Pinpoint the cell where the given text exists, returning its [X, Y] midpoint coordinate. 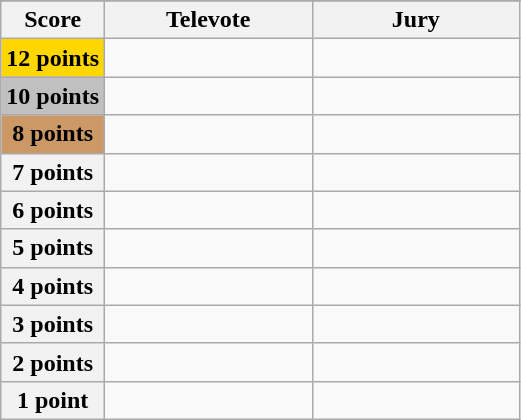
8 points [53, 134]
4 points [53, 286]
5 points [53, 248]
Televote [209, 20]
10 points [53, 96]
7 points [53, 172]
6 points [53, 210]
2 points [53, 362]
Score [53, 20]
1 point [53, 400]
12 points [53, 58]
Jury [416, 20]
3 points [53, 324]
